Return (X, Y) of the center of cell containing provided text 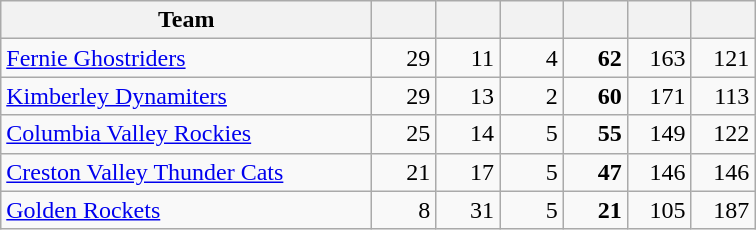
121 (723, 58)
Creston Valley Thunder Cats (186, 172)
13 (468, 96)
171 (659, 96)
31 (468, 210)
187 (723, 210)
55 (595, 134)
14 (468, 134)
163 (659, 58)
Columbia Valley Rockies (186, 134)
2 (532, 96)
17 (468, 172)
Team (186, 20)
Golden Rockets (186, 210)
25 (404, 134)
105 (659, 210)
60 (595, 96)
113 (723, 96)
47 (595, 172)
Kimberley Dynamiters (186, 96)
149 (659, 134)
122 (723, 134)
11 (468, 58)
62 (595, 58)
Fernie Ghostriders (186, 58)
8 (404, 210)
4 (532, 58)
